Return the [x, y] coordinate for the center point of the cell that contains the specified text.  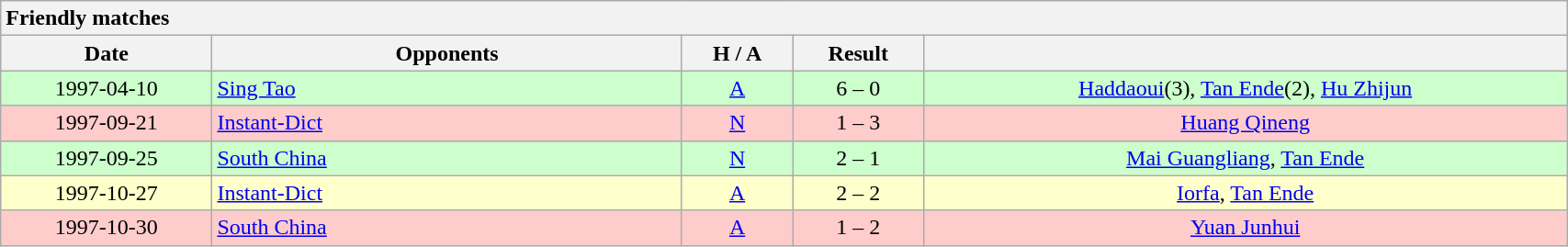
1997-09-25 [107, 158]
Mai Guangliang, Tan Ende [1246, 158]
Friendly matches [784, 18]
Sing Tao [446, 88]
Opponents [446, 53]
1 – 3 [858, 123]
1997-04-10 [107, 88]
2 – 2 [858, 193]
2 – 1 [858, 158]
6 – 0 [858, 88]
Result [858, 53]
1 – 2 [858, 228]
H / A [737, 53]
Haddaoui(3), Tan Ende(2), Hu Zhijun [1246, 88]
Iorfa, Tan Ende [1246, 193]
Date [107, 53]
1997-09-21 [107, 123]
1997-10-30 [107, 228]
1997-10-27 [107, 193]
Huang Qineng [1246, 123]
Yuan Junhui [1246, 228]
